Identify which cell holds the provided text, then report its [x, y] central coordinate. 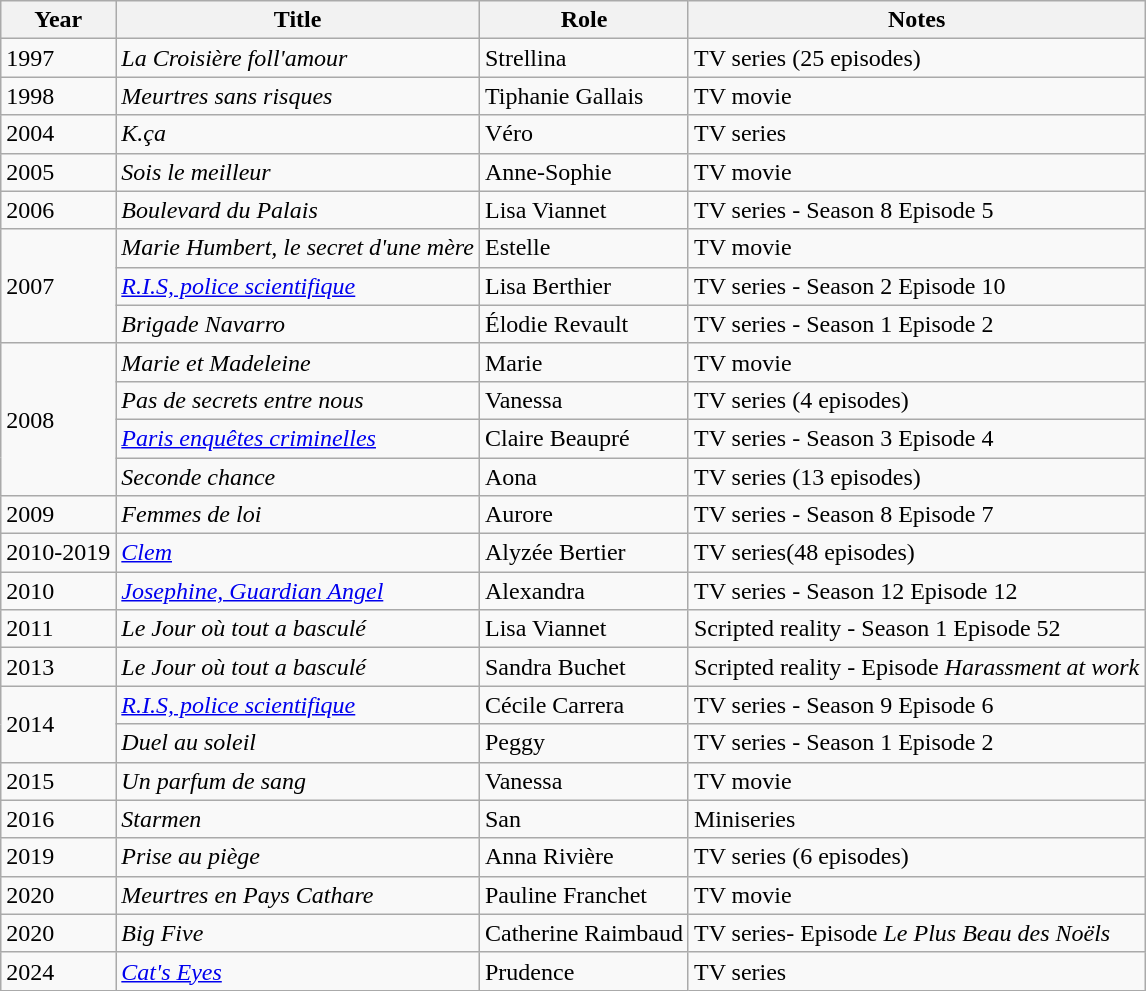
Brigade Navarro [298, 324]
La Croisière foll'amour [298, 58]
Strellina [584, 58]
Aurore [584, 515]
Meurtres sans risques [298, 96]
Role [584, 20]
Anna Rivière [584, 857]
2010 [58, 591]
2013 [58, 667]
Un parfum de sang [298, 781]
Clem [298, 553]
Élodie Revault [584, 324]
TV series - Season 9 Episode 6 [916, 705]
Title [298, 20]
1998 [58, 96]
2019 [58, 857]
TV series (4 episodes) [916, 400]
TV series - Season 12 Episode 12 [916, 591]
TV series - Season 8 Episode 7 [916, 515]
2006 [58, 210]
TV series - Season 3 Episode 4 [916, 438]
Peggy [584, 743]
TV series - Season 2 Episode 10 [916, 286]
2015 [58, 781]
TV series (6 episodes) [916, 857]
2016 [58, 819]
Scripted reality - Season 1 Episode 52 [916, 629]
TV series (25 episodes) [916, 58]
Big Five [298, 933]
Marie Humbert, le secret d'une mère [298, 248]
Estelle [584, 248]
Aona [584, 477]
Sois le meilleur [298, 172]
Lisa Berthier [584, 286]
TV series- Episode Le Plus Beau des Noëls [916, 933]
Anne-Sophie [584, 172]
Miniseries [916, 819]
Year [58, 20]
2004 [58, 134]
Catherine Raimbaud [584, 933]
Scripted reality - Episode Harassment at work [916, 667]
2005 [58, 172]
Claire Beaupré [584, 438]
Véro [584, 134]
Starmen [298, 819]
Boulevard du Palais [298, 210]
TV series (13 episodes) [916, 477]
Pas de secrets entre nous [298, 400]
TV series - Season 8 Episode 5 [916, 210]
San [584, 819]
2010-2019 [58, 553]
Alexandra [584, 591]
Prise au piège [298, 857]
Cat's Eyes [298, 971]
2008 [58, 419]
Notes [916, 20]
2014 [58, 724]
Marie [584, 362]
1997 [58, 58]
2024 [58, 971]
Cécile Carrera [584, 705]
2011 [58, 629]
Marie et Madeleine [298, 362]
2007 [58, 286]
Meurtres en Pays Cathare [298, 895]
2009 [58, 515]
Sandra Buchet [584, 667]
Duel au soleil [298, 743]
Tiphanie Gallais [584, 96]
K.ça [298, 134]
TV series(48 episodes) [916, 553]
Prudence [584, 971]
Alyzée Bertier [584, 553]
Femmes de loi [298, 515]
Josephine, Guardian Angel [298, 591]
Pauline Franchet [584, 895]
Paris enquêtes criminelles [298, 438]
Seconde chance [298, 477]
